Find where the given text appears and provide that cell's center as [X, Y] coordinate. 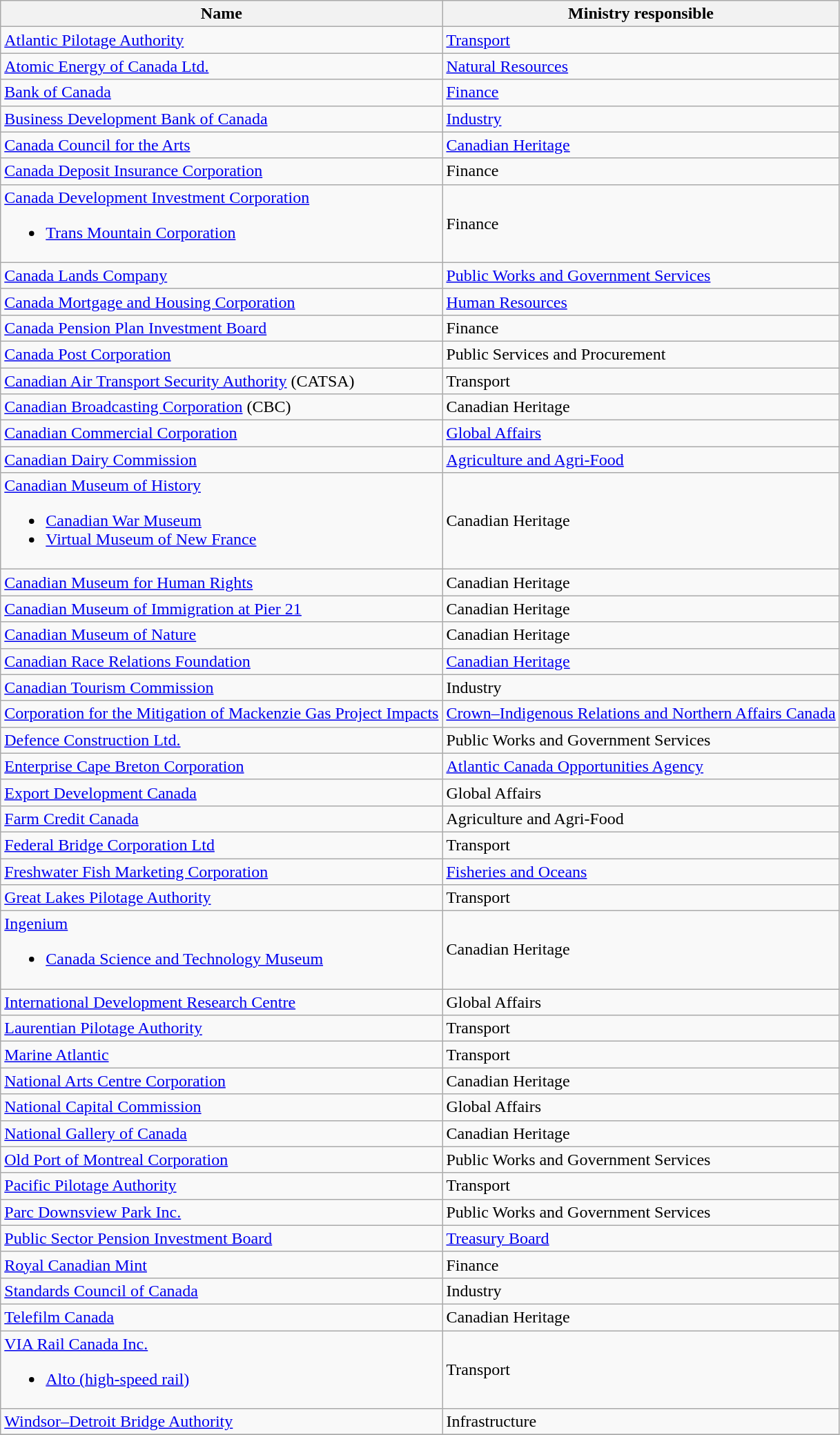
Canadian Museum for Human Rights [222, 583]
Farm Credit Canada [222, 819]
Standards Council of Canada [222, 1291]
Parc Downsview Park Inc. [222, 1212]
Canadian Museum of Nature [222, 635]
Canadian Museum of Immigration at Pier 21 [222, 609]
Laurentian Pilotage Authority [222, 1028]
Fisheries and Oceans [641, 872]
Canada Pension Plan Investment Board [222, 328]
Canada Council for the Arts [222, 145]
Pacific Pilotage Authority [222, 1186]
IngeniumCanada Science and Technology Museum [222, 950]
Canadian Museum of HistoryCanadian War MuseumVirtual Museum of New France [222, 521]
Canadian Tourism Commission [222, 687]
National Capital Commission [222, 1107]
Canada Post Corporation [222, 354]
Canada Deposit Insurance Corporation [222, 171]
Marine Atlantic [222, 1055]
Bank of Canada [222, 92]
Public Sector Pension Investment Board [222, 1238]
Canada Lands Company [222, 275]
National Arts Centre Corporation [222, 1081]
Canadian Commercial Corporation [222, 433]
Old Port of Montreal Corporation [222, 1160]
Federal Bridge Corporation Ltd [222, 845]
International Development Research Centre [222, 1002]
VIA Rail Canada Inc.Alto (high-speed rail) [222, 1369]
Canadian Air Transport Security Authority (CATSA) [222, 380]
Telefilm Canada [222, 1317]
Human Resources [641, 302]
Infrastructure [641, 1422]
Canada Mortgage and Housing Corporation [222, 302]
Atlantic Pilotage Authority [222, 40]
Corporation for the Mitigation of Mackenzie Gas Project Impacts [222, 714]
Atlantic Canada Opportunities Agency [641, 766]
Name [222, 14]
Atomic Energy of Canada Ltd. [222, 66]
Royal Canadian Mint [222, 1265]
Enterprise Cape Breton Corporation [222, 766]
Canadian Race Relations Foundation [222, 661]
Natural Resources [641, 66]
Canadian Dairy Commission [222, 460]
Freshwater Fish Marketing Corporation [222, 872]
Public Services and Procurement [641, 354]
Crown–Indigenous Relations and Northern Affairs Canada [641, 714]
Windsor–Detroit Bridge Authority [222, 1422]
Canadian Broadcasting Corporation (CBC) [222, 407]
Treasury Board [641, 1238]
Great Lakes Pilotage Authority [222, 898]
National Gallery of Canada [222, 1133]
Canada Development Investment CorporationTrans Mountain Corporation [222, 224]
Defence Construction Ltd. [222, 740]
Export Development Canada [222, 792]
Business Development Bank of Canada [222, 119]
Ministry responsible [641, 14]
